Extract the [x, y] coordinate from the center of the cell holding the provided text.  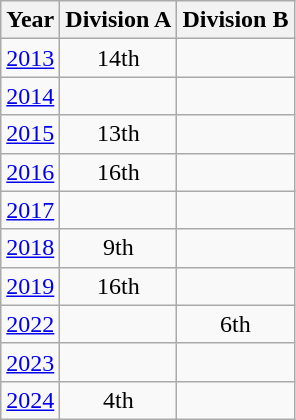
2018 [30, 248]
2017 [30, 210]
14th [118, 58]
2015 [30, 134]
2022 [30, 324]
2023 [30, 362]
4th [118, 400]
2019 [30, 286]
2013 [30, 58]
Division A [118, 20]
2024 [30, 400]
Year [30, 20]
13th [118, 134]
Division B [236, 20]
2016 [30, 172]
2014 [30, 96]
6th [236, 324]
9th [118, 248]
